Provide the [x, y] coordinate of the cell's center where the given text is located.  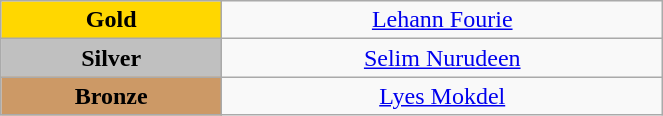
Silver [112, 58]
Lyes Mokdel [442, 96]
Lehann Fourie [442, 20]
Gold [112, 20]
Bronze [112, 96]
Selim Nurudeen [442, 58]
